Detect which cell encompasses the target text, then output its (x, y) center coordinate. 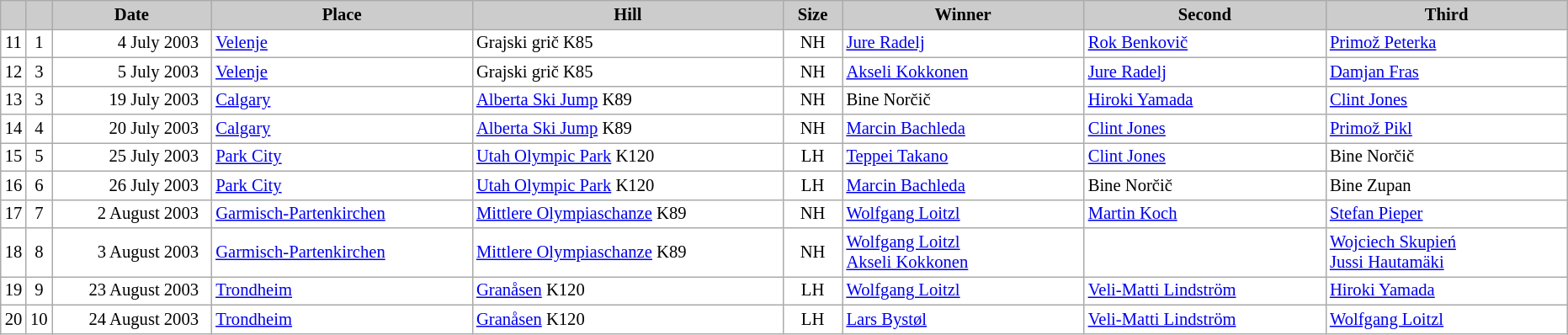
6 (39, 185)
Teppei Takano (963, 157)
15 (13, 157)
17 (13, 214)
Place (342, 14)
4 July 2003 (132, 43)
Primož Pikl (1446, 129)
20 (13, 319)
Date (132, 14)
Winner (963, 14)
Primož Peterka (1446, 43)
10 (39, 319)
19 July 2003 (132, 100)
25 July 2003 (132, 157)
3 August 2003 (132, 252)
Lars Bystøl (963, 319)
5 July 2003 (132, 72)
5 (39, 157)
Wojciech Skupień Jussi Hautamäki (1446, 252)
14 (13, 129)
Rok Benkovič (1205, 43)
13 (13, 100)
26 July 2003 (132, 185)
Damjan Fras (1446, 72)
9 (39, 290)
Akseli Kokkonen (963, 72)
19 (13, 290)
Bine Zupan (1446, 185)
11 (13, 43)
Stefan Pieper (1446, 214)
Martin Koch (1205, 214)
16 (13, 185)
Hill (628, 14)
Second (1205, 14)
Size (813, 14)
12 (13, 72)
7 (39, 214)
Third (1446, 14)
24 August 2003 (132, 319)
20 July 2003 (132, 129)
18 (13, 252)
Wolfgang Loitzl Akseli Kokkonen (963, 252)
4 (39, 129)
8 (39, 252)
23 August 2003 (132, 290)
2 August 2003 (132, 214)
1 (39, 43)
